From the cell containing the given text, extract its center point as (x, y) coordinate. 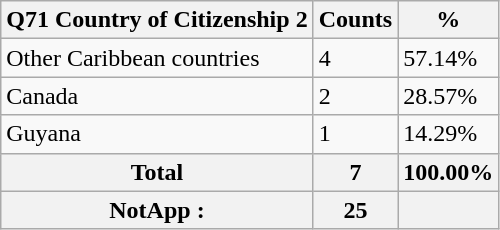
NotApp : (157, 210)
100.00% (448, 172)
Total (157, 172)
14.29% (448, 134)
4 (355, 58)
28.57% (448, 96)
2 (355, 96)
7 (355, 172)
57.14% (448, 58)
Q71 Country of Citizenship 2 (157, 20)
Counts (355, 20)
% (448, 20)
Guyana (157, 134)
1 (355, 134)
25 (355, 210)
Canada (157, 96)
Other Caribbean countries (157, 58)
